Find where the given text appears and provide that cell's center as (X, Y) coordinate. 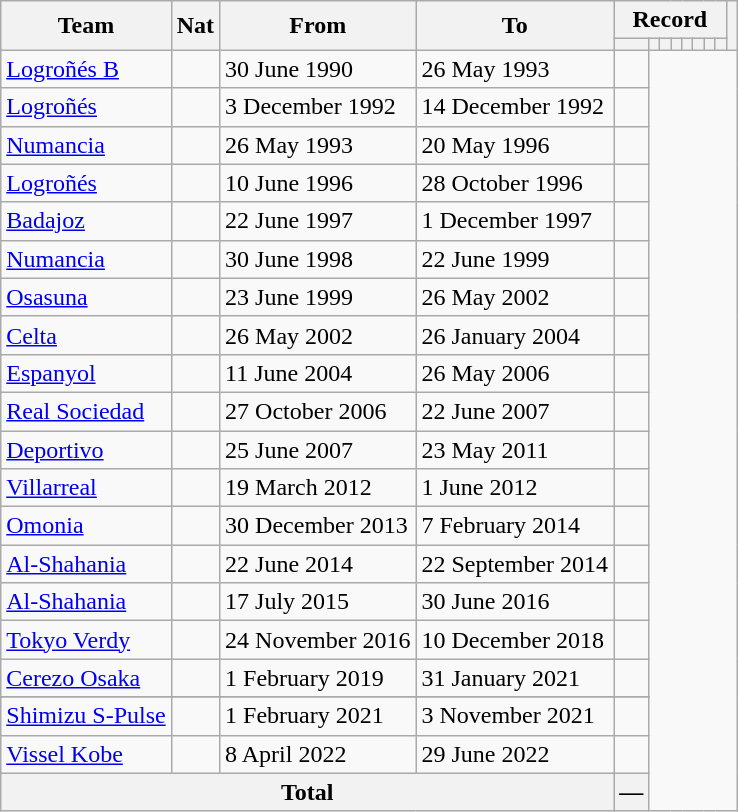
Record (670, 20)
Celta (86, 335)
Espanyol (86, 373)
3 November 2021 (515, 716)
Nat (195, 26)
Cerezo Osaka (86, 678)
10 June 1996 (318, 183)
1 December 1997 (515, 221)
30 June 2016 (515, 602)
30 December 2013 (318, 526)
25 June 2007 (318, 449)
1 February 2021 (318, 716)
26 May 2006 (515, 373)
30 June 1998 (318, 259)
To (515, 26)
26 January 2004 (515, 335)
— (632, 792)
22 June 2014 (318, 564)
22 June 2007 (515, 411)
23 June 1999 (318, 297)
Real Sociedad (86, 411)
Shimizu S-Pulse (86, 716)
Team (86, 26)
11 June 2004 (318, 373)
24 November 2016 (318, 640)
22 June 1997 (318, 221)
17 July 2015 (318, 602)
31 January 2021 (515, 678)
22 June 1999 (515, 259)
Vissel Kobe (86, 754)
8 April 2022 (318, 754)
1 June 2012 (515, 488)
28 October 1996 (515, 183)
30 June 1990 (318, 69)
Villarreal (86, 488)
22 September 2014 (515, 564)
Tokyo Verdy (86, 640)
19 March 2012 (318, 488)
Deportivo (86, 449)
3 December 1992 (318, 107)
7 February 2014 (515, 526)
Omonia (86, 526)
Osasuna (86, 297)
Logroñés B (86, 69)
23 May 2011 (515, 449)
20 May 1996 (515, 145)
14 December 1992 (515, 107)
29 June 2022 (515, 754)
Badajoz (86, 221)
1 February 2019 (318, 678)
27 October 2006 (318, 411)
10 December 2018 (515, 640)
From (318, 26)
Total (308, 792)
